Locate the cell with the specified text and output its (x, y) center coordinate. 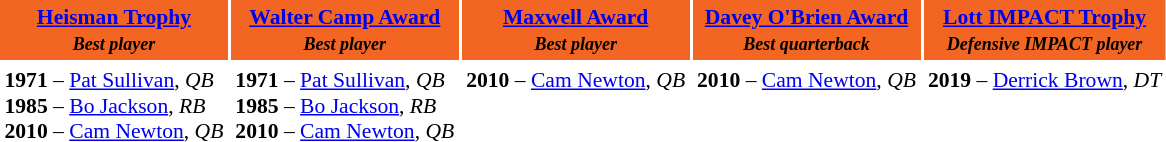
Maxwell AwardBest player (576, 30)
Davey O'Brien AwardBest quarterback (807, 30)
Walter Camp AwardBest player (345, 30)
Heisman TrophyBest player (114, 30)
Lott IMPACT TrophyDefensive IMPACT player (1044, 30)
